Detect which cell encompasses the target text, then output its (x, y) center coordinate. 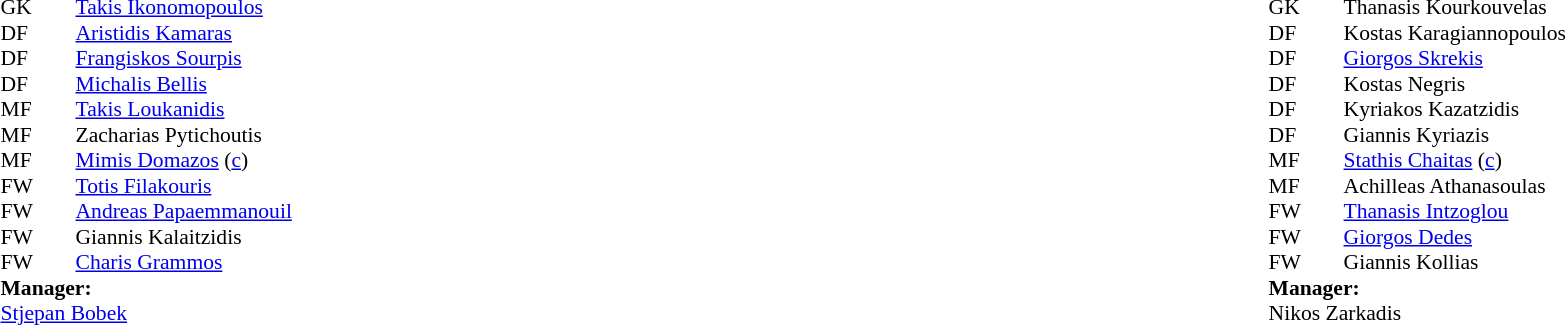
Kostas Negris (1455, 84)
Frangiskos Sourpis (184, 59)
Takis Loukanidis (184, 109)
Charis Grammos (184, 263)
Achilleas Athanasoulas (1455, 186)
Giannis Kyriazis (1455, 135)
Michalis Bellis (184, 84)
Thanasis Intzoglou (1455, 211)
Giannis Kalaitzidis (184, 237)
Stathis Chaitas (c) (1455, 161)
Kostas Karagiannopoulos (1455, 33)
Andreas Papaemmanouil (184, 211)
Totis Filakouris (184, 186)
Aristidis Kamaras (184, 33)
Zacharias Pytichoutis (184, 135)
Giorgos Dedes (1455, 237)
Kyriakos Kazatzidis (1455, 109)
Giorgos Skrekis (1455, 59)
Mimis Domazos (c) (184, 161)
Giannis Kollias (1455, 263)
